Extract the (X, Y) coordinate from the center of the cell holding the provided text.  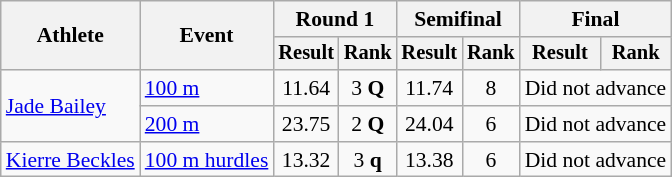
Athlete (70, 36)
Round 1 (334, 19)
Semifinal (458, 19)
100 m (207, 88)
6 (491, 124)
Event (207, 36)
23.75 (306, 124)
11.74 (429, 88)
Jade Bailey (70, 106)
3 Q (368, 88)
200 m (207, 124)
24.04 (429, 124)
Final (596, 19)
11.64 (306, 88)
8 (491, 88)
2 Q (368, 124)
